Return (x, y) of the center of cell containing provided text 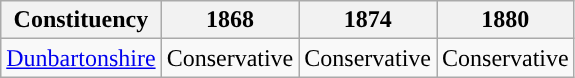
1868 (230, 20)
1874 (368, 20)
1880 (505, 20)
Dunbartonshire (81, 58)
Constituency (81, 20)
